Find where the given text appears and provide that cell's center as [X, Y] coordinate. 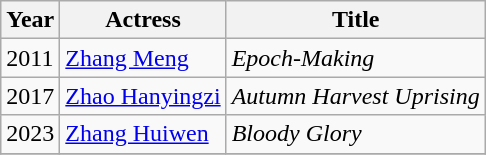
2011 [30, 58]
Zhang Huiwen [143, 134]
Epoch-Making [356, 58]
Bloody Glory [356, 134]
Zhao Hanyingzi [143, 96]
Autumn Harvest Uprising [356, 96]
Zhang Meng [143, 58]
Year [30, 20]
2017 [30, 96]
Title [356, 20]
2023 [30, 134]
Actress [143, 20]
